Return the [x, y] coordinate for the center point of the cell that contains the specified text.  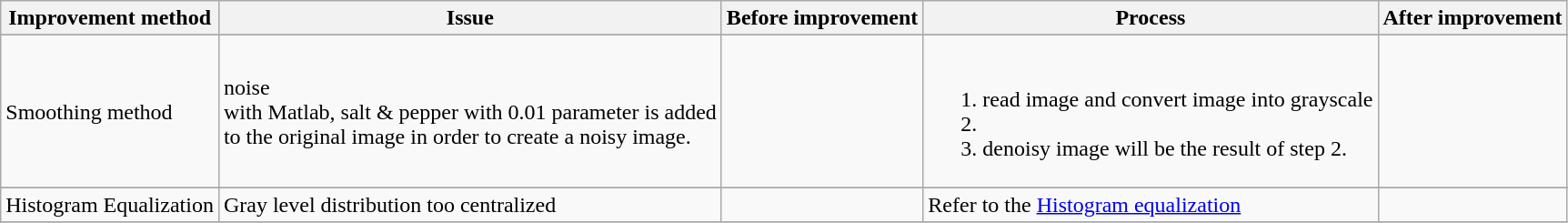
Before improvement [822, 18]
read image and convert image into grayscaledenoisy image will be the result of step 2. [1151, 111]
Improvement method [110, 18]
Gray level distribution too centralized [469, 205]
Smoothing method [110, 111]
Issue [469, 18]
Process [1151, 18]
noisewith Matlab, salt & pepper with 0.01 parameter is added to the original image in order to create a noisy image. [469, 111]
After improvement [1473, 18]
Refer to the Histogram equalization [1151, 205]
Histogram Equalization [110, 205]
